Identify which cell holds the provided text, then report its [x, y] central coordinate. 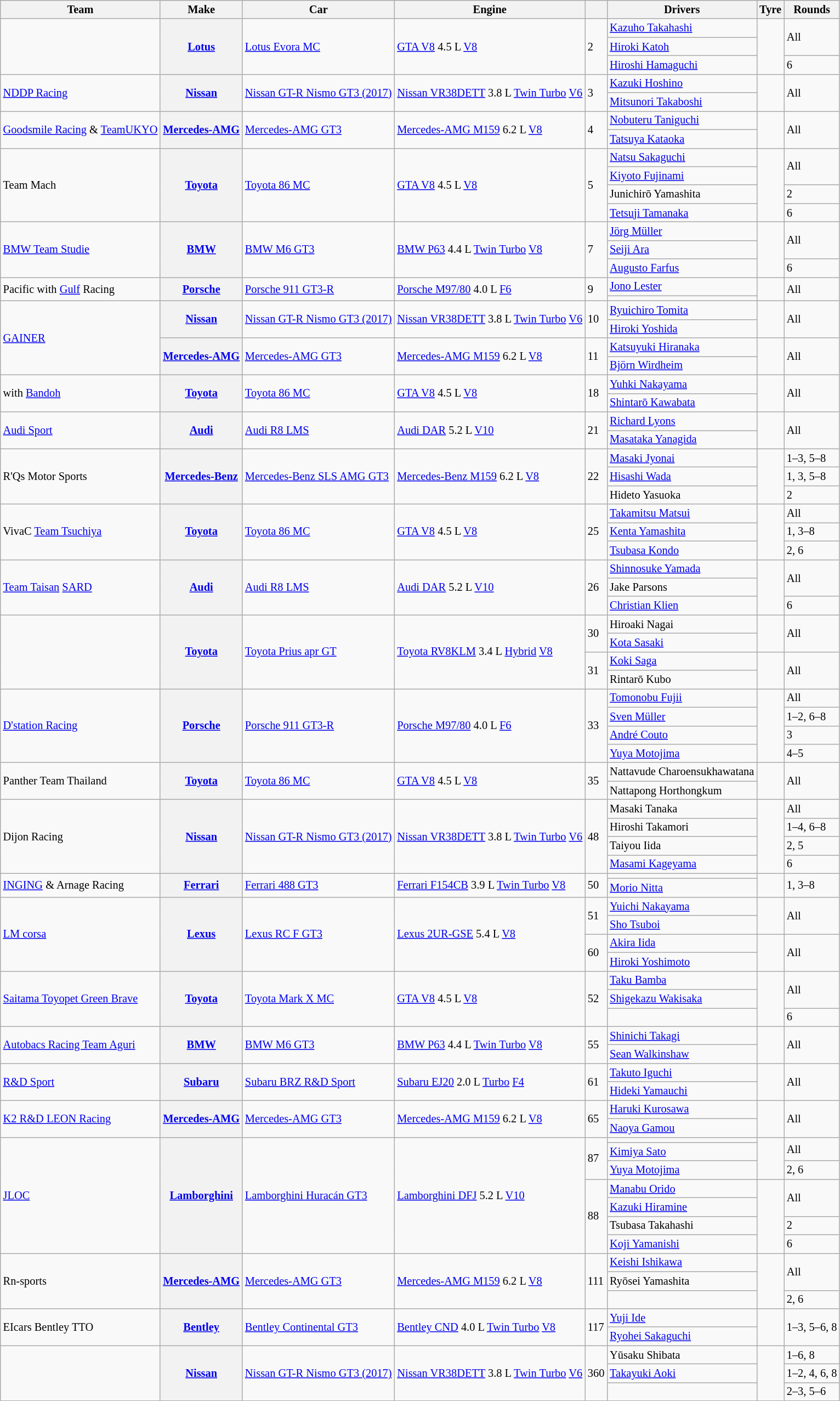
VivaC Team Tsuchiya [81, 532]
Ryōsei Yamashita [682, 1281]
Tomonobu Fujii [682, 698]
Bentley CND 4.0 L Twin Turbo V8 [490, 1326]
R&D Sport [81, 1082]
30 [596, 633]
7 [596, 249]
52 [596, 998]
1–2, 4, 6, 8 [811, 1373]
Nattapong Horthongkum [682, 790]
Rounds [811, 9]
35 [596, 781]
Autobacs Racing Team Aguri [81, 1044]
Katsuyuki Hiranaka [682, 347]
Tatsuya Kataoka [682, 139]
Mitsunori Takaboshi [682, 102]
Tyre [770, 9]
26 [596, 587]
Jake Parsons [682, 587]
EIcars Bentley TTO [81, 1326]
Tetsuji Tamanaka [682, 213]
21 [596, 430]
Rintarō Kubo [682, 680]
111 [596, 1280]
1–2, 6–8 [811, 716]
Shigekazu Wakisaka [682, 998]
Pacific with Gulf Racing [81, 289]
Taku Bamba [682, 980]
Nattavude Charoensukhawatana [682, 772]
Drivers [682, 9]
18 [596, 393]
Jörg Müller [682, 231]
Augusto Farfus [682, 268]
Keishi Ishikawa [682, 1262]
Mercedes-Benz [201, 476]
Goodsmile Racing & TeamUKYO [81, 129]
Masaki Jyonai [682, 458]
Kenta Yamashita [682, 532]
Kazuki Hoshino [682, 83]
Tsubasa Kondo [682, 550]
Lotus [201, 46]
with Bandoh [81, 393]
Björn Wirdheim [682, 365]
Manabu Orido [682, 1189]
Toyota RV8KLM 3.4 L Hybrid V8 [490, 652]
Panther Team Thailand [81, 781]
Kota Sasaki [682, 642]
Taiyou Iida [682, 846]
Rn-sports [81, 1280]
5 [596, 185]
Saitama Toyopet Green Brave [81, 998]
Masami Kageyama [682, 864]
Takayuki Aoki [682, 1373]
Masataka Yanagida [682, 439]
Subaru EJ20 2.0 L Turbo F4 [490, 1082]
NDDP Racing [81, 92]
André Couto [682, 735]
Junichirō Yamashita [682, 194]
GAINER [81, 338]
Hiroshi Hamaguchi [682, 65]
Bentley [201, 1326]
Masaki Tanaka [682, 809]
Hiroki Yoshida [682, 329]
Kazuki Hiramine [682, 1207]
1, 3, 5–8 [811, 476]
R'Qs Motor Sports [81, 476]
Hideto Yasuoka [682, 495]
Lexus [201, 934]
117 [596, 1326]
Audi Sport [81, 430]
Engine [490, 9]
Shinnosuke Yamada [682, 569]
Team Mach [81, 185]
Koki Saga [682, 661]
87 [596, 1159]
Subaru BRZ R&D Sport [318, 1082]
Sho Tsuboi [682, 925]
61 [596, 1082]
2, 5 [811, 846]
51 [596, 915]
K2 R&D LEON Racing [81, 1118]
1–3, 5–6, 8 [811, 1326]
Richard Lyons [682, 421]
Dijon Racing [81, 836]
360 [596, 1374]
4 [596, 129]
Ryohei Sakaguchi [682, 1336]
Yuichi Nakayama [682, 906]
Kiyoto Fujinami [682, 176]
Morio Nitta [682, 888]
Hisashi Wada [682, 476]
Make [201, 9]
Tsubasa Takahashi [682, 1225]
Seiji Ara [682, 250]
Lamborghini Huracán GT3 [318, 1195]
BMW Team Studie [81, 249]
Team [81, 9]
88 [596, 1217]
22 [596, 476]
Kimiya Sato [682, 1151]
65 [596, 1118]
Haruki Kurosawa [682, 1109]
Jono Lester [682, 286]
25 [596, 532]
Shinichi Takagi [682, 1036]
Bentley Continental GT3 [318, 1326]
Hideki Yamauchi [682, 1091]
Mercedes-Benz SLS AMG GT3 [318, 476]
Ferrari [201, 885]
Sven Müller [682, 716]
Mercedes-Benz M159 6.2 L V8 [490, 476]
Hiroki Yoshimoto [682, 962]
Toyota Prius apr GT [318, 652]
10 [596, 319]
Yuhki Nakayama [682, 384]
Yūsaku Shibata [682, 1355]
D'station Racing [81, 725]
Kazuho Takahashi [682, 28]
48 [596, 836]
Koji Yamanishi [682, 1244]
Car [318, 9]
Hiroaki Nagai [682, 624]
Shintarō Kawabata [682, 403]
1–4, 6–8 [811, 827]
Lexus RC F GT3 [318, 934]
Lotus Evora MC [318, 46]
JLOC [81, 1195]
11 [596, 357]
Nobuteru Taniguchi [682, 120]
33 [596, 725]
Ryuichiro Tomita [682, 310]
Sean Walkinshaw [682, 1054]
Natsu Sakaguchi [682, 157]
Akira Iida [682, 943]
31 [596, 670]
Hiroki Katoh [682, 47]
4–5 [811, 753]
55 [596, 1044]
1–3, 5–8 [811, 458]
LM corsa [81, 934]
Takuto Iguchi [682, 1072]
60 [596, 952]
Subaru [201, 1082]
1–6, 8 [811, 1355]
Naoya Gamou [682, 1128]
Ferrari 488 GT3 [318, 885]
Ferrari F154CB 3.9 L Twin Turbo V8 [490, 885]
Team Taisan SARD [81, 587]
Toyota Mark X MC [318, 998]
50 [596, 885]
Takamitsu Matsui [682, 513]
Lexus 2UR-GSE 5.4 L V8 [490, 934]
INGING & Arnage Racing [81, 885]
9 [596, 289]
2–3, 5–6 [811, 1392]
Yuji Ide [682, 1318]
Hiroshi Takamori [682, 827]
Lamborghini DFJ 5.2 L V10 [490, 1195]
Lamborghini [201, 1195]
Christian Klien [682, 606]
